Find where the given text appears and provide that cell's center as (x, y) coordinate. 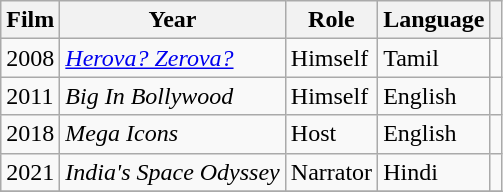
Tamil (434, 58)
Big In Bollywood (172, 96)
2008 (30, 58)
Narrator (331, 172)
India's Space Odyssey (172, 172)
Hindi (434, 172)
Mega Icons (172, 134)
2021 (30, 172)
Language (434, 20)
Host (331, 134)
2018 (30, 134)
Herova? Zerova? (172, 58)
Year (172, 20)
Role (331, 20)
2011 (30, 96)
Film (30, 20)
